Provide the [X, Y] coordinate of the cell's center where the given text is located.  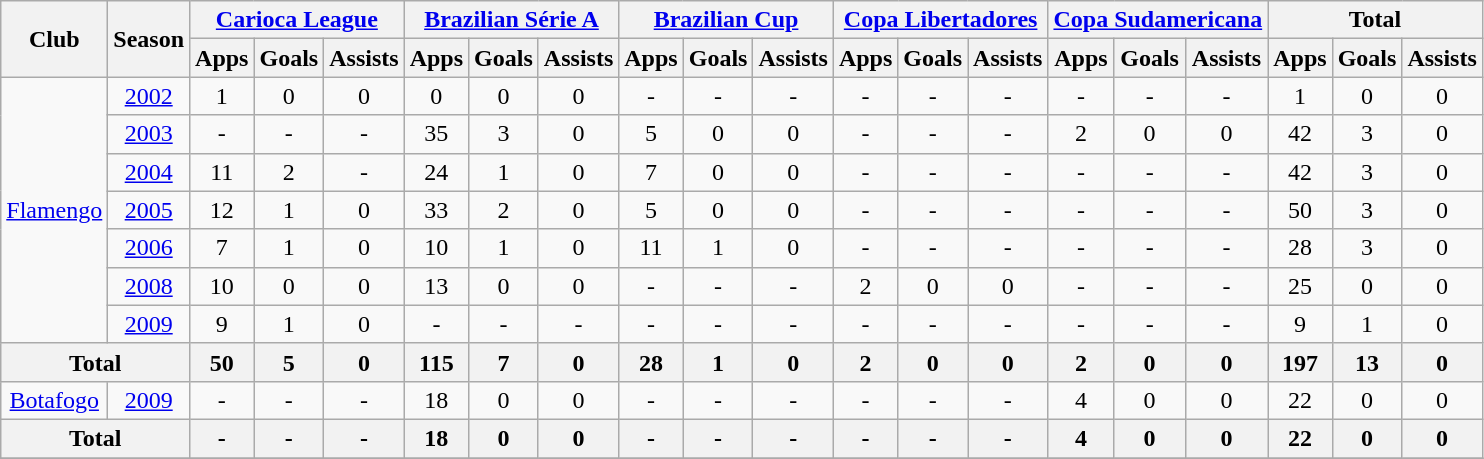
24 [436, 172]
2006 [149, 248]
12 [222, 210]
Copa Libertadores [940, 20]
Copa Sudamericana [1158, 20]
25 [1300, 286]
2002 [149, 96]
2004 [149, 172]
2003 [149, 134]
Botafogo [54, 400]
2005 [149, 210]
197 [1300, 362]
Carioca League [298, 20]
115 [436, 362]
35 [436, 134]
Season [149, 39]
Club [54, 39]
Brazilian Série A [512, 20]
Flamengo [54, 210]
33 [436, 210]
Brazilian Cup [726, 20]
2008 [149, 286]
